Determine the [x, y] coordinate at the center of the cell enclosing the given text.  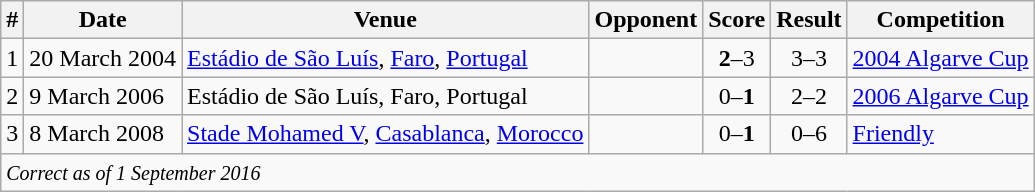
8 March 2008 [103, 134]
# [12, 20]
2004 Algarve Cup [940, 58]
2–2 [809, 96]
1 [12, 58]
Stade Mohamed V, Casablanca, Morocco [386, 134]
Friendly [940, 134]
0–6 [809, 134]
2–3 [737, 58]
Opponent [646, 20]
3 [12, 134]
3–3 [809, 58]
2006 Algarve Cup [940, 96]
Date [103, 20]
2 [12, 96]
Score [737, 20]
Correct as of 1 September 2016 [518, 172]
Result [809, 20]
Venue [386, 20]
20 March 2004 [103, 58]
9 March 2006 [103, 96]
Competition [940, 20]
